Provide the (x, y) coordinate of the cell's center where the given text is located.  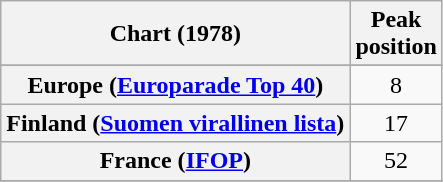
France (IFOP) (176, 161)
8 (396, 85)
Chart (1978) (176, 34)
52 (396, 161)
17 (396, 123)
Finland (Suomen virallinen lista) (176, 123)
Peakposition (396, 34)
Europe (Europarade Top 40) (176, 85)
